For the text-containing cell, return its midpoint in [x, y] coordinate format. 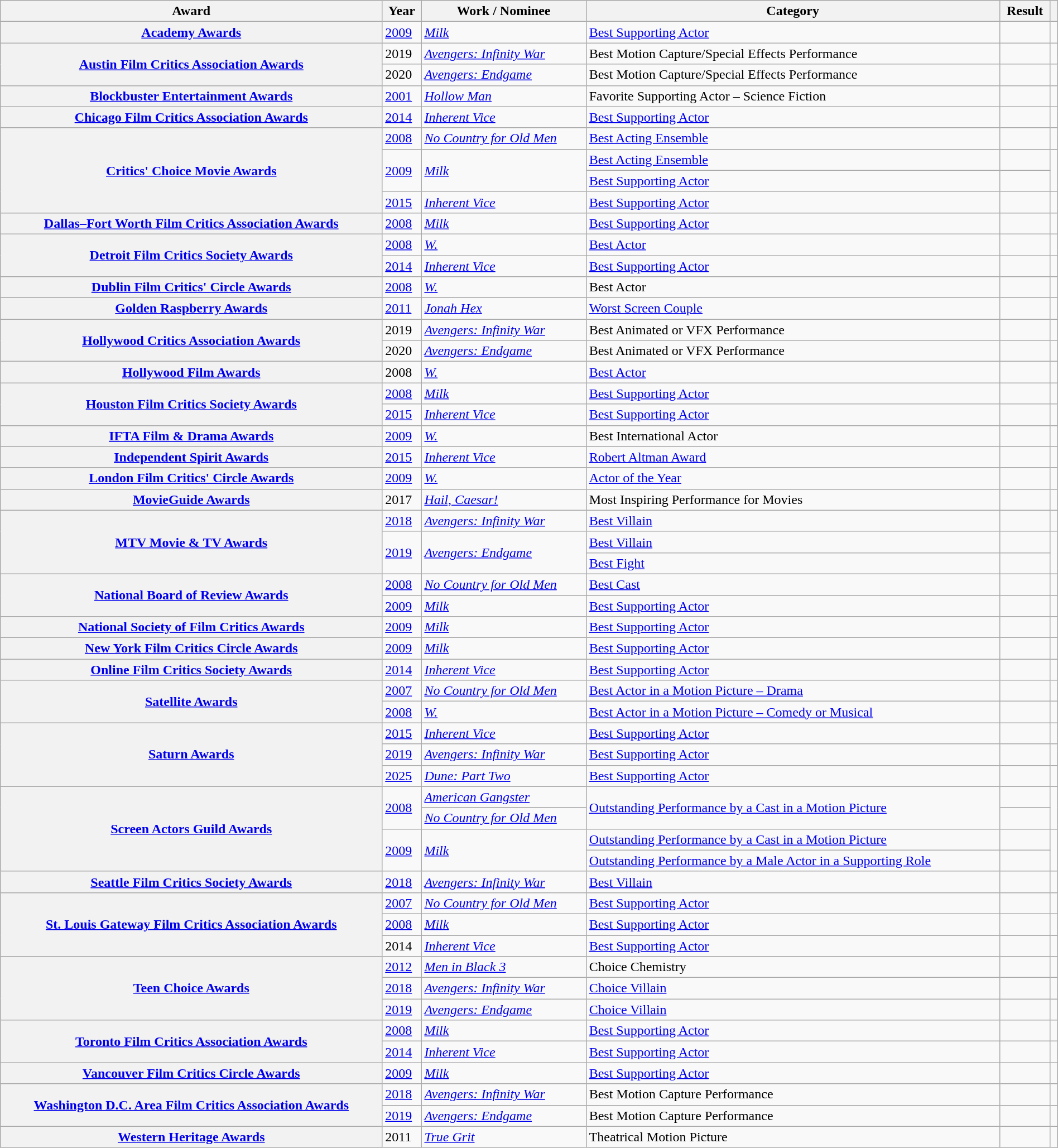
Best Cast [792, 584]
Hollywood Film Awards [191, 372]
2025 [402, 776]
Best International Actor [792, 436]
Dallas–Fort Worth Film Critics Association Awards [191, 223]
Worst Screen Couple [792, 309]
New York Film Critics Circle Awards [191, 649]
Favorite Supporting Actor – Science Fiction [792, 96]
London Film Critics' Circle Awards [191, 478]
2012 [402, 967]
Most Inspiring Performance for Movies [792, 499]
Vancouver Film Critics Circle Awards [191, 1073]
Hail, Caesar! [503, 499]
Category [792, 11]
American Gangster [503, 797]
Work / Nominee [503, 11]
Result [1025, 11]
Washington D.C. Area Film Critics Association Awards [191, 1105]
Saturn Awards [191, 755]
Dublin Film Critics' Circle Awards [191, 287]
Award [191, 11]
Critics' Choice Movie Awards [191, 170]
Austin Film Critics Association Awards [191, 64]
St. Louis Gateway Film Critics Association Awards [191, 924]
IFTA Film & Drama Awards [191, 436]
Theatrical Motion Picture [792, 1137]
Jonah Hex [503, 309]
National Society of Film Critics Awards [191, 627]
Online Film Critics Society Awards [191, 670]
True Grit [503, 1137]
Best Actor in a Motion Picture – Comedy or Musical [792, 712]
Hollywood Critics Association Awards [191, 340]
MTV Movie & TV Awards [191, 542]
Choice Chemistry [792, 967]
Independent Spirit Awards [191, 457]
Toronto Film Critics Association Awards [191, 1041]
Teen Choice Awards [191, 988]
2001 [402, 96]
Robert Altman Award [792, 457]
Best Actor in a Motion Picture – Drama [792, 691]
Blockbuster Entertainment Awards [191, 96]
Men in Black 3 [503, 967]
Hollow Man [503, 96]
Academy Awards [191, 32]
Outstanding Performance by a Male Actor in a Supporting Role [792, 861]
Actor of the Year [792, 478]
Year [402, 11]
Seattle Film Critics Society Awards [191, 882]
Best Fight [792, 563]
Detroit Film Critics Society Awards [191, 255]
National Board of Review Awards [191, 595]
2017 [402, 499]
Dune: Part Two [503, 776]
Houston Film Critics Society Awards [191, 404]
Chicago Film Critics Association Awards [191, 117]
MovieGuide Awards [191, 499]
Western Heritage Awards [191, 1137]
Golden Raspberry Awards [191, 309]
Screen Actors Guild Awards [191, 829]
Satellite Awards [191, 702]
